Return (X, Y) of the center of cell containing provided text 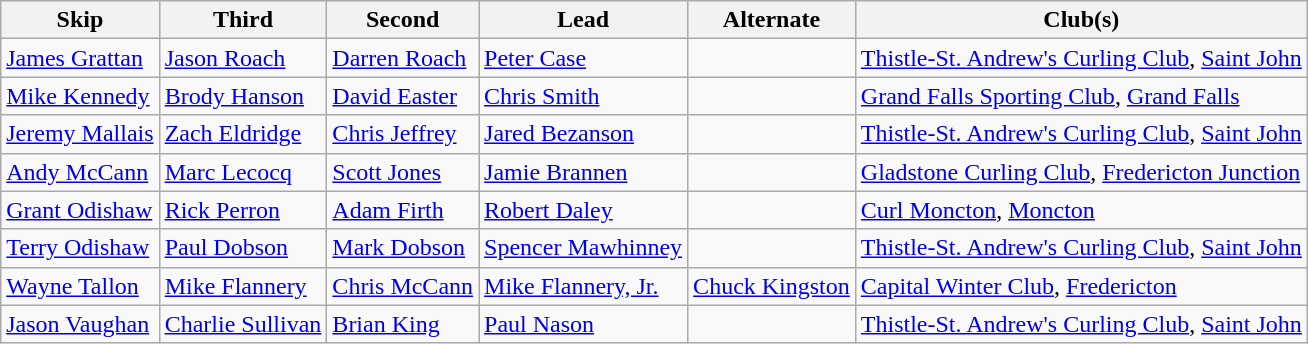
Brian King (403, 324)
Jared Bezanson (584, 134)
Adam Firth (403, 210)
Paul Dobson (243, 248)
Darren Roach (403, 58)
Mike Flannery (243, 286)
Gladstone Curling Club, Fredericton Junction (1081, 172)
Jeremy Mallais (80, 134)
Third (243, 20)
James Grattan (80, 58)
Peter Case (584, 58)
Wayne Tallon (80, 286)
Spencer Mawhinney (584, 248)
Marc Lecocq (243, 172)
Jamie Brannen (584, 172)
Charlie Sullivan (243, 324)
Jason Roach (243, 58)
David Easter (403, 96)
Terry Odishaw (80, 248)
Second (403, 20)
Brody Hanson (243, 96)
Grand Falls Sporting Club, Grand Falls (1081, 96)
Alternate (772, 20)
Robert Daley (584, 210)
Scott Jones (403, 172)
Zach Eldridge (243, 134)
Grant Odishaw (80, 210)
Curl Moncton, Moncton (1081, 210)
Chris Smith (584, 96)
Chris McCann (403, 286)
Club(s) (1081, 20)
Mike Kennedy (80, 96)
Paul Nason (584, 324)
Jason Vaughan (80, 324)
Mark Dobson (403, 248)
Chuck Kingston (772, 286)
Mike Flannery, Jr. (584, 286)
Andy McCann (80, 172)
Capital Winter Club, Fredericton (1081, 286)
Rick Perron (243, 210)
Chris Jeffrey (403, 134)
Lead (584, 20)
Skip (80, 20)
